Identify which cell holds the provided text, then report its (x, y) central coordinate. 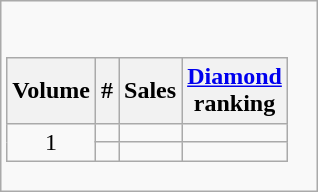
Diamondranking (235, 90)
Volume # Sales Diamondranking 1 (158, 96)
Sales (150, 90)
Volume (52, 90)
# (106, 90)
1 (52, 142)
